Identify which cell holds the provided text, then report its (x, y) central coordinate. 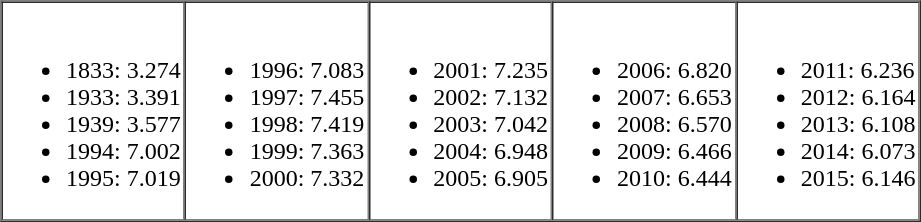
1833: 3.2741933: 3.3911939: 3.5771994: 7.0021995: 7.019 (94, 112)
2001: 7.2352002: 7.1322003: 7.0422004: 6.9482005: 6.905 (461, 112)
2011: 6.2362012: 6.1642013: 6.1082014: 6.0732015: 6.146 (828, 112)
1996: 7.0831997: 7.4551998: 7.4191999: 7.3632000: 7.332 (277, 112)
2006: 6.8202007: 6.6532008: 6.5702009: 6.4662010: 6.444 (645, 112)
